Return [X, Y] of the center of cell containing provided text 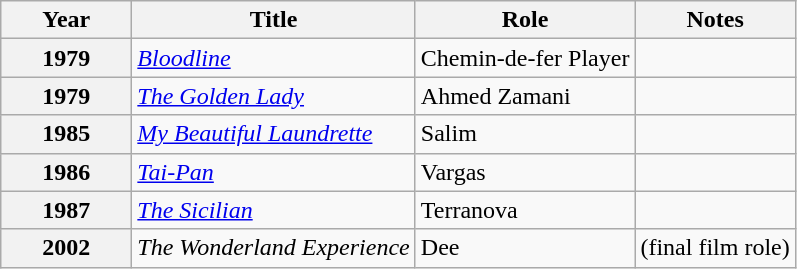
Notes [715, 20]
Chemin-de-fer Player [525, 58]
Year [66, 20]
The Golden Lady [274, 96]
Bloodline [274, 58]
1986 [66, 172]
(final film role) [715, 248]
My Beautiful Laundrette [274, 134]
Tai-Pan [274, 172]
1985 [66, 134]
Dee [525, 248]
Salim [525, 134]
Title [274, 20]
Vargas [525, 172]
Terranova [525, 210]
2002 [66, 248]
1987 [66, 210]
Ahmed Zamani [525, 96]
The Wonderland Experience [274, 248]
The Sicilian [274, 210]
Role [525, 20]
